Locate the cell with the specified text and output its (X, Y) center coordinate. 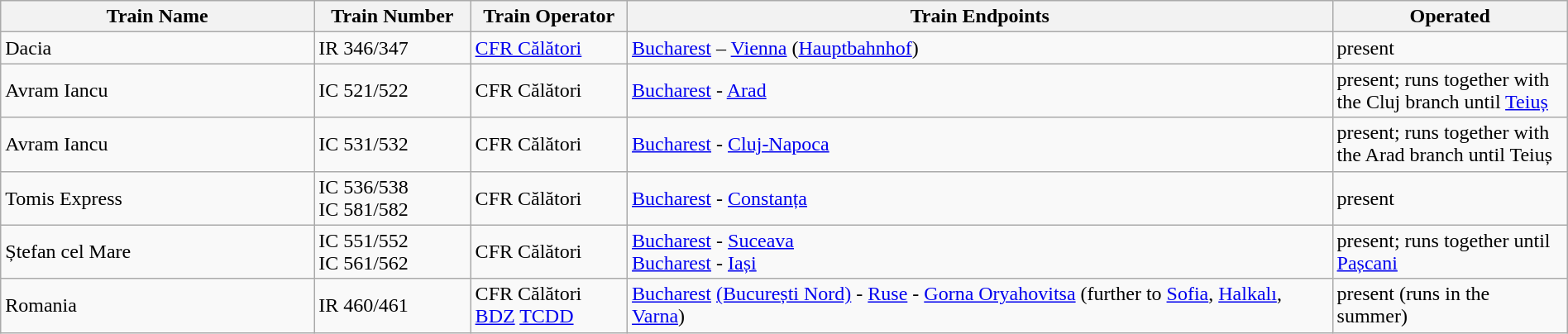
CFR CălătoriBDZ TCDD (549, 306)
IR 346/347 (392, 48)
present (runs in the summer) (1450, 306)
Bucharest – Vienna (Hauptbahnhof) (981, 48)
Bucharest - Constanța (981, 198)
Dacia (157, 48)
Romania (157, 306)
Bucharest (București Nord) - Ruse - Gorna Oryahovitsa (further to Sofia, Halkalı, Varna) (981, 306)
Bucharest - SuceavaBucharest - Iași (981, 251)
IC 551/552IC 561/562 (392, 251)
Train Name (157, 17)
present; runs together with the Arad branch until Teiuș (1450, 144)
Ștefan cel Mare (157, 251)
IC 536/538IC 581/582 (392, 198)
present; runs together until Pașcani (1450, 251)
Train Operator (549, 17)
Bucharest - Arad (981, 91)
Train Endpoints (981, 17)
IC 531/532 (392, 144)
Bucharest - Cluj-Napoca (981, 144)
present; runs together with the Cluj branch until Teiuș (1450, 91)
Operated (1450, 17)
Tomis Express (157, 198)
IR 460/461 (392, 306)
IC 521/522 (392, 91)
Train Number (392, 17)
